Identify which cell holds the provided text, then report its [X, Y] central coordinate. 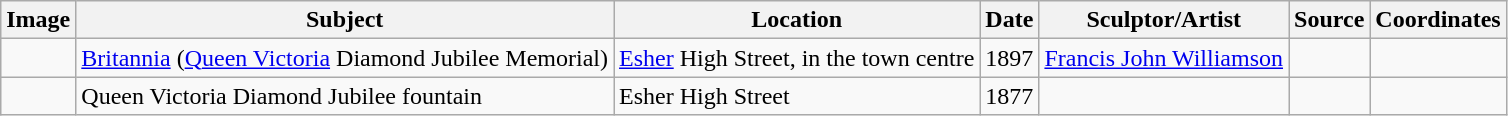
Sculptor/Artist [1164, 20]
1897 [1010, 58]
Esher High Street [797, 96]
Subject [345, 20]
Francis John Williamson [1164, 58]
1877 [1010, 96]
Image [38, 20]
Date [1010, 20]
Esher High Street, in the town centre [797, 58]
Queen Victoria Diamond Jubilee fountain [345, 96]
Coordinates [1438, 20]
Britannia (Queen Victoria Diamond Jubilee Memorial) [345, 58]
Source [1330, 20]
Location [797, 20]
